Find where the given text appears and provide that cell's center as [X, Y] coordinate. 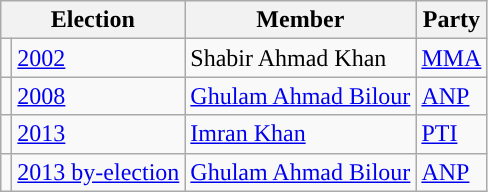
MMA [452, 58]
PTI [452, 134]
2002 [98, 58]
Imran Khan [300, 134]
2013 [98, 134]
2013 by-election [98, 172]
Member [300, 20]
Shabir Ahmad Khan [300, 58]
Party [452, 20]
Election [93, 20]
2008 [98, 96]
